Identify which cell holds the provided text, then report its [X, Y] central coordinate. 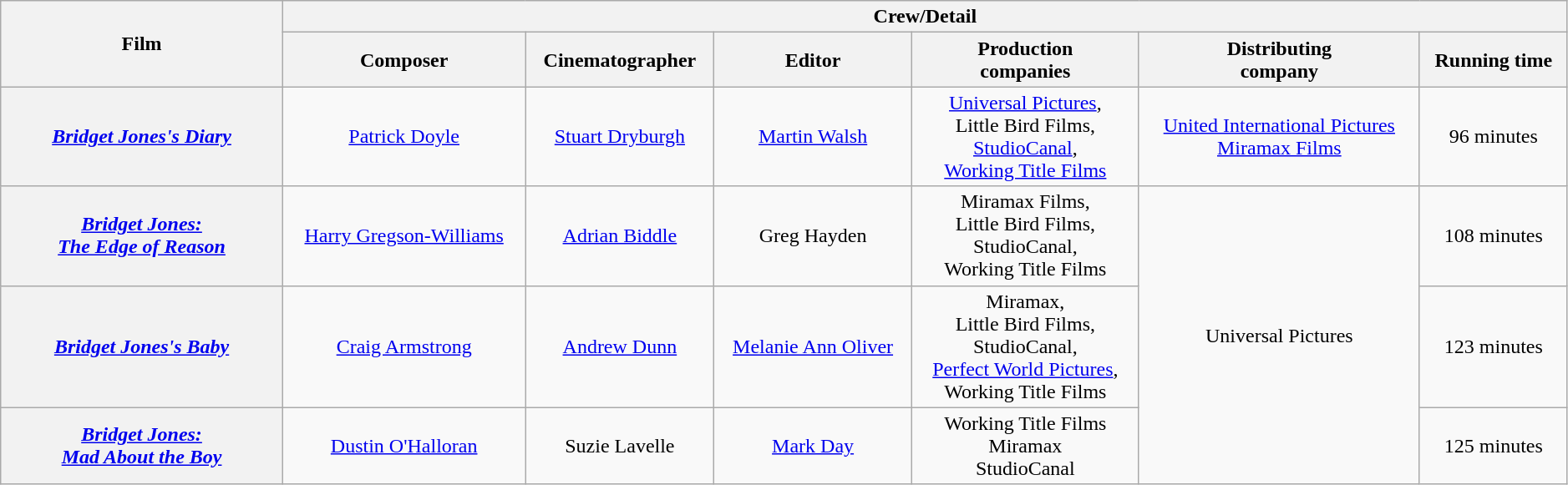
Mark Day [814, 446]
Bridget Jones's Baby [142, 346]
Martin Walsh [814, 137]
United International PicturesMiramax Films [1279, 137]
Bridget Jones's Diary [142, 137]
Patrick Doyle [404, 137]
Composer [404, 60]
108 minutes [1494, 235]
Crew/Detail [925, 17]
Universal Pictures,Little Bird Films,StudioCanal,Working Title Films [1025, 137]
Bridget Jones:The Edge of Reason [142, 235]
Suzie Lavelle [620, 446]
123 minutes [1494, 346]
Craig Armstrong [404, 346]
Adrian Biddle [620, 235]
Running time [1494, 60]
96 minutes [1494, 137]
Stuart Dryburgh [620, 137]
125 minutes [1494, 446]
Bridget Jones:Mad About the Boy [142, 446]
Film [142, 43]
Universal Pictures [1279, 336]
Greg Hayden [814, 235]
Production companies [1025, 60]
Distributing company [1279, 60]
Miramax Films,Little Bird Films,StudioCanal,Working Title Films [1025, 235]
Harry Gregson-Williams [404, 235]
Working Title FilmsMiramaxStudioCanal [1025, 446]
Dustin O'Halloran [404, 446]
Miramax,Little Bird Films,StudioCanal,Perfect World Pictures,Working Title Films [1025, 346]
Andrew Dunn [620, 346]
Cinematographer [620, 60]
Editor [814, 60]
Melanie Ann Oliver [814, 346]
